Provide the (X, Y) coordinate of the cell's center where the given text is located.  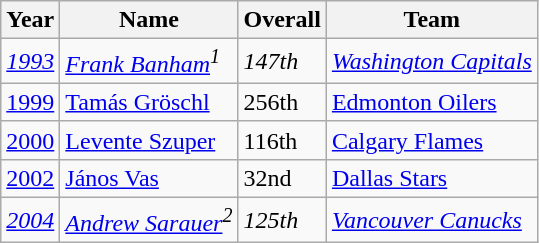
256th (282, 102)
2004 (30, 220)
125th (282, 220)
Edmonton Oilers (432, 102)
2000 (30, 140)
Washington Capitals (432, 62)
Team (432, 20)
32nd (282, 178)
Dallas Stars (432, 178)
Year (30, 20)
Levente Szuper (149, 140)
Name (149, 20)
Vancouver Canucks (432, 220)
Tamás Gröschl (149, 102)
2002 (30, 178)
János Vas (149, 178)
147th (282, 62)
Andrew Sarauer2 (149, 220)
Frank Banham1 (149, 62)
1993 (30, 62)
116th (282, 140)
1999 (30, 102)
Overall (282, 20)
Calgary Flames (432, 140)
